Find where the given text appears and provide that cell's center as [x, y] coordinate. 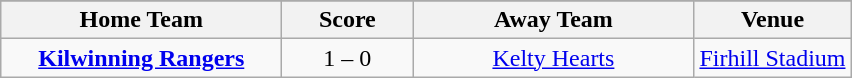
Away Team [554, 20]
Kelty Hearts [554, 58]
Kilwinning Rangers [142, 58]
Venue [772, 20]
Home Team [142, 20]
Score [348, 20]
1 – 0 [348, 58]
Firhill Stadium [772, 58]
